Pinpoint the cell where the given text exists, returning its (X, Y) midpoint coordinate. 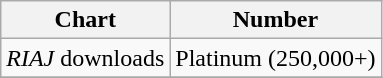
Chart (86, 20)
Platinum (250,000+) (276, 58)
Number (276, 20)
RIAJ downloads (86, 58)
